Extract the (X, Y) coordinate from the center of the cell holding the provided text.  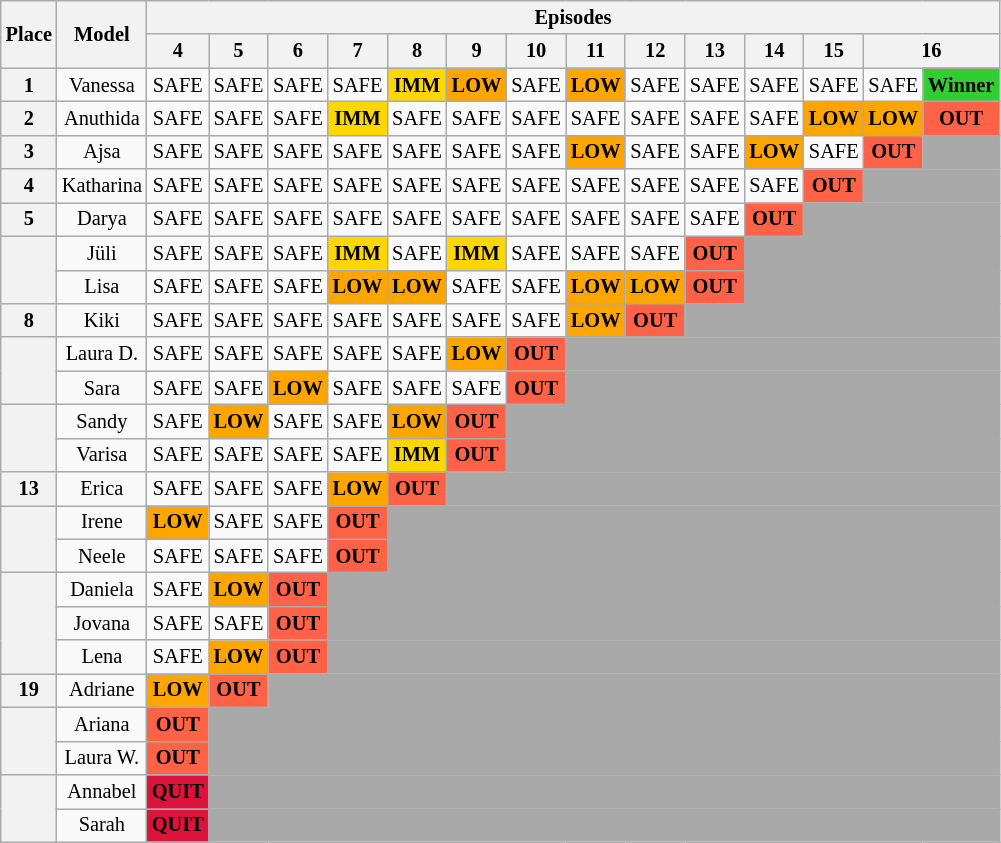
6 (298, 51)
Episodes (573, 17)
10 (536, 51)
Laura D. (102, 354)
Ariana (102, 724)
Adriane (102, 690)
3 (29, 152)
Darya (102, 219)
12 (655, 51)
Annabel (102, 791)
Jovana (102, 623)
16 (932, 51)
Irene (102, 522)
Model (102, 34)
Laura W. (102, 758)
Jüli (102, 253)
9 (477, 51)
2 (29, 118)
Varisa (102, 455)
Sarah (102, 825)
Vanessa (102, 85)
Sara (102, 388)
Lisa (102, 287)
Daniela (102, 589)
Lena (102, 657)
Katharina (102, 186)
15 (834, 51)
Sandy (102, 421)
14 (774, 51)
Erica (102, 489)
Neele (102, 556)
1 (29, 85)
7 (358, 51)
Ajsa (102, 152)
11 (596, 51)
Place (29, 34)
19 (29, 690)
Kiki (102, 320)
Anuthida (102, 118)
Winner (961, 85)
